Output the [X, Y] coordinate of the center of the cell containing the given text.  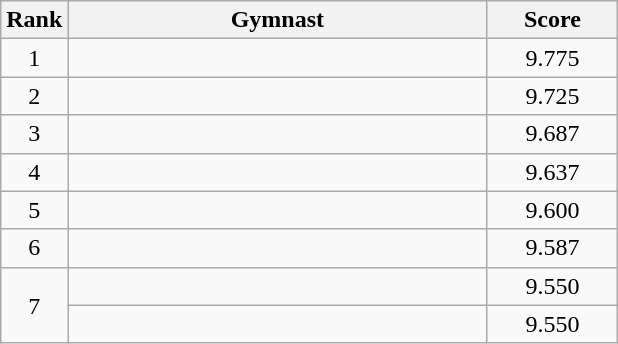
Rank [34, 20]
6 [34, 248]
9.725 [552, 96]
9.587 [552, 248]
9.600 [552, 210]
Gymnast [278, 20]
7 [34, 305]
9.637 [552, 172]
5 [34, 210]
Score [552, 20]
9.775 [552, 58]
3 [34, 134]
9.687 [552, 134]
2 [34, 96]
4 [34, 172]
1 [34, 58]
